From the cell containing the given text, extract its center point as [X, Y] coordinate. 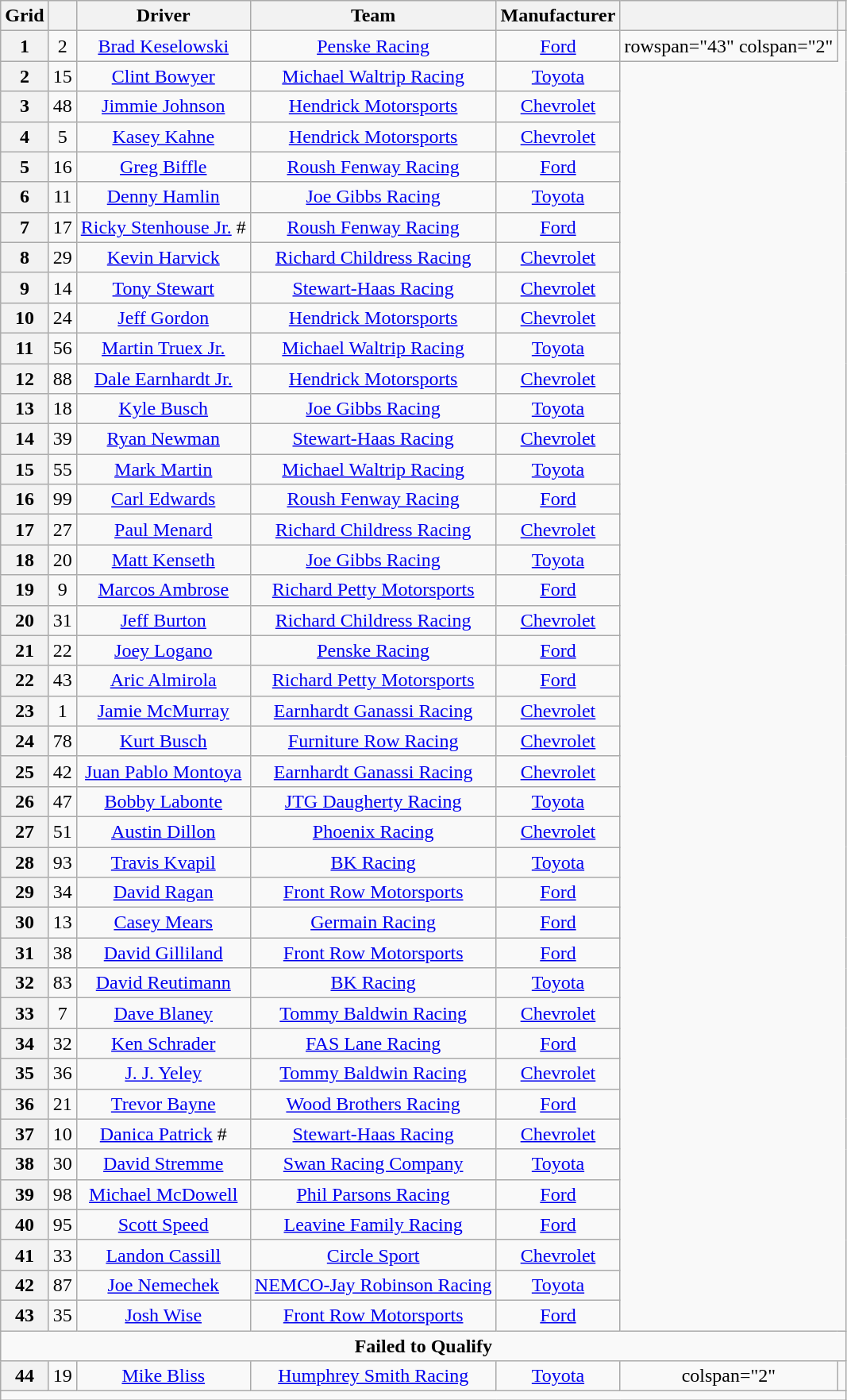
44 [25, 1376]
David Reutimann [164, 983]
8 [25, 257]
47 [62, 801]
Dale Earnhardt Jr. [164, 379]
Phil Parsons Racing [373, 1194]
3 [25, 106]
4 [25, 137]
Josh Wise [164, 1315]
Kasey Kahne [164, 137]
78 [62, 741]
93 [62, 862]
12 [25, 379]
colspan="2" [729, 1376]
Bobby Labonte [164, 801]
Brad Keselowski [164, 46]
Clint Bowyer [164, 76]
JTG Daugherty Racing [373, 801]
Juan Pablo Montoya [164, 771]
Swan Racing Company [373, 1164]
25 [25, 771]
Martin Truex Jr. [164, 348]
David Stremme [164, 1164]
87 [62, 1285]
Driver [164, 16]
Kyle Busch [164, 409]
Manufacturer [558, 16]
Germain Racing [373, 923]
Kevin Harvick [164, 257]
Wood Brothers Racing [373, 1104]
99 [62, 499]
Jimmie Johnson [164, 106]
Mark Martin [164, 469]
Danica Patrick # [164, 1134]
6 [25, 197]
rowspan="43" colspan="2" [729, 46]
David Ragan [164, 893]
56 [62, 348]
Furniture Row Racing [373, 741]
48 [62, 106]
Jamie McMurray [164, 711]
51 [62, 831]
Greg Biffle [164, 167]
FAS Lane Racing [373, 1043]
Ken Schrader [164, 1043]
Trevor Bayne [164, 1104]
Landon Cassill [164, 1255]
Jeff Gordon [164, 318]
Humphrey Smith Racing [373, 1376]
Leavine Family Racing [373, 1225]
83 [62, 983]
Marcos Ambrose [164, 590]
Mike Bliss [164, 1376]
Tony Stewart [164, 287]
NEMCO-Jay Robinson Racing [373, 1285]
Circle Sport [373, 1255]
Travis Kvapil [164, 862]
Ryan Newman [164, 439]
Paul Menard [164, 530]
J. J. Yeley [164, 1074]
55 [62, 469]
Matt Kenseth [164, 560]
Scott Speed [164, 1225]
Jeff Burton [164, 620]
37 [25, 1134]
Ricky Stenhouse Jr. # [164, 227]
40 [25, 1225]
David Gilliland [164, 953]
Denny Hamlin [164, 197]
Austin Dillon [164, 831]
Michael McDowell [164, 1194]
Dave Blaney [164, 1013]
Team [373, 16]
Aric Almirola [164, 681]
98 [62, 1194]
41 [25, 1255]
Kurt Busch [164, 741]
Failed to Qualify [424, 1346]
Phoenix Racing [373, 831]
88 [62, 379]
Joey Logano [164, 650]
23 [25, 711]
Carl Edwards [164, 499]
Joe Nemechek [164, 1285]
26 [25, 801]
Casey Mears [164, 923]
28 [25, 862]
Grid [25, 16]
95 [62, 1225]
